Return [X, Y] of the center of cell containing provided text 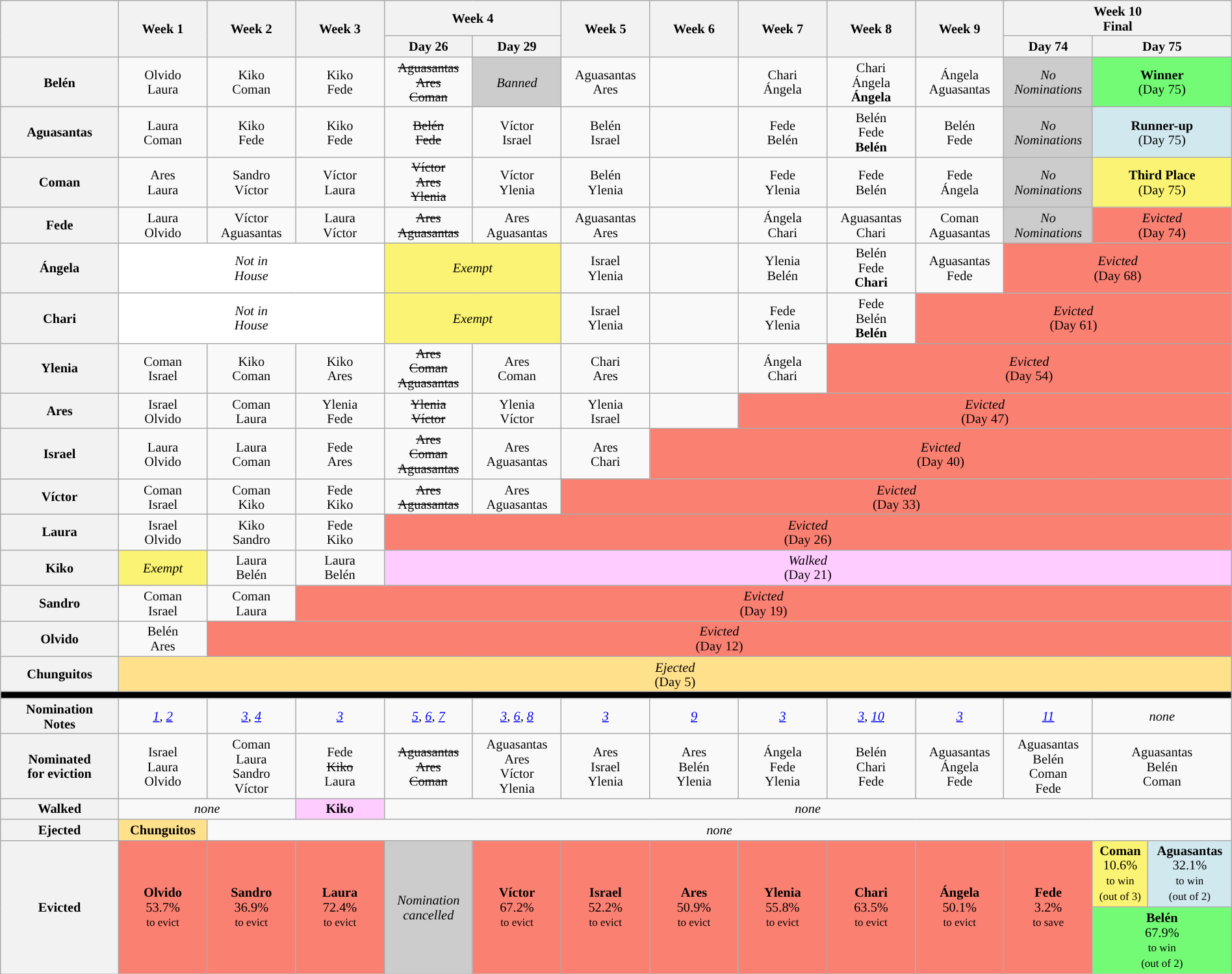
FedeBelénBelén [871, 317]
VíctorAguasantas [251, 225]
VíctorLaura [340, 182]
Laura72.4%to evict [340, 907]
BelénIsrael [606, 131]
AguasantasÁngelaFede [960, 766]
Evicted(Day 61) [1073, 317]
5, 6, 7 [428, 716]
Ángela50.1%to evict [960, 907]
Fede3.2%to save [1048, 907]
YleniaFede [340, 411]
ChariÁngela [782, 82]
Chari [60, 317]
BelénFedeChari [871, 268]
AresLaura [162, 182]
Week 9 [960, 29]
Aguasantas [60, 131]
Week 1 [162, 29]
9 [694, 716]
Ángela [60, 268]
Runner-up(Day 75) [1162, 131]
Víctor [60, 496]
Day 74 [1048, 46]
Evicted(Day 19) [764, 603]
LauraVíctor [340, 225]
Evicted(Day 68) [1118, 268]
FedeAres [340, 454]
BelénYlenia [606, 182]
Chari63.5%to evict [871, 907]
11 [1048, 716]
Evicted(Day 74) [1162, 225]
ChariÁngelaÁngela [871, 82]
Ares [60, 411]
1, 2 [162, 716]
Evicted(Day 12) [720, 638]
3, 4 [251, 716]
YleniaBelén [782, 268]
Third Place(Day 75) [1162, 182]
Week 6 [694, 29]
Aguasantas32.1%to win(out of 2) [1190, 873]
3, 6, 8 [517, 716]
Day 75 [1162, 46]
Week 3 [340, 29]
Nominationcancelled [428, 907]
Winner(Day 75) [1162, 82]
Walked [60, 808]
Nominatedfor eviction [60, 766]
Israel52.2%to evict [606, 907]
Week 7 [782, 29]
AguasantasFede [960, 268]
ÁngelaAguasantas [960, 82]
Evicted [60, 907]
Olvido53.7%to evict [162, 907]
FedeÁngela [960, 182]
VíctorYlenia [517, 182]
Evicted(Day 26) [808, 532]
SandroVíctor [251, 182]
AguasantasAresVíctorYlenia [517, 766]
Coman [60, 182]
3, 10 [871, 716]
Day 26 [428, 46]
AguasantasBelénComan [1162, 766]
Israel [60, 454]
IsraelLauraOlvido [162, 766]
Belén [60, 82]
Walked(Day 21) [808, 568]
Fede [60, 225]
Ejected(Day 5) [674, 674]
ÁngelaFedeYlenia [782, 766]
BelénAres [162, 638]
Sandro36.9%to evict [251, 907]
Week 4 [472, 18]
FedeKikoLaura [340, 766]
BelénChariFede [871, 766]
ComanAguasantas [960, 225]
AguasantasBelénComanFede [1048, 766]
AresComan [517, 368]
AresIsraelYlenia [606, 766]
Víctor67.2%to evict [517, 907]
Day 29 [517, 46]
Laura [60, 532]
Evicted(Day 47) [985, 411]
YleniaIsrael [606, 411]
Evicted(Day 54) [1029, 368]
Evicted(Day 33) [897, 496]
VíctorAresYlenia [428, 182]
OlvidoLaura [162, 82]
KikoAres [340, 368]
Sandro [60, 603]
AguasantasChari [871, 225]
AresBelénYlenia [694, 766]
ComanKiko [251, 496]
Week 8 [871, 29]
KikoSandro [251, 532]
ChariAres [606, 368]
Week 10Final [1118, 18]
Week 2 [251, 29]
Evicted(Day 40) [941, 454]
Ylenia [60, 368]
Ares50.9%to evict [694, 907]
BelénFedeBelén [871, 131]
ComanLauraSandroVíctor [251, 766]
Week 5 [606, 29]
Coman10.6%to win(out of 3) [1120, 873]
NominationNotes [60, 716]
VíctorIsrael [517, 131]
AresChari [606, 454]
Banned [517, 82]
Olvido [60, 638]
Ejected [60, 830]
Belén67.9%to win(out of 2) [1162, 940]
Ylenia55.8%to evict [782, 907]
